Identify which cell holds the provided text, then report its (X, Y) central coordinate. 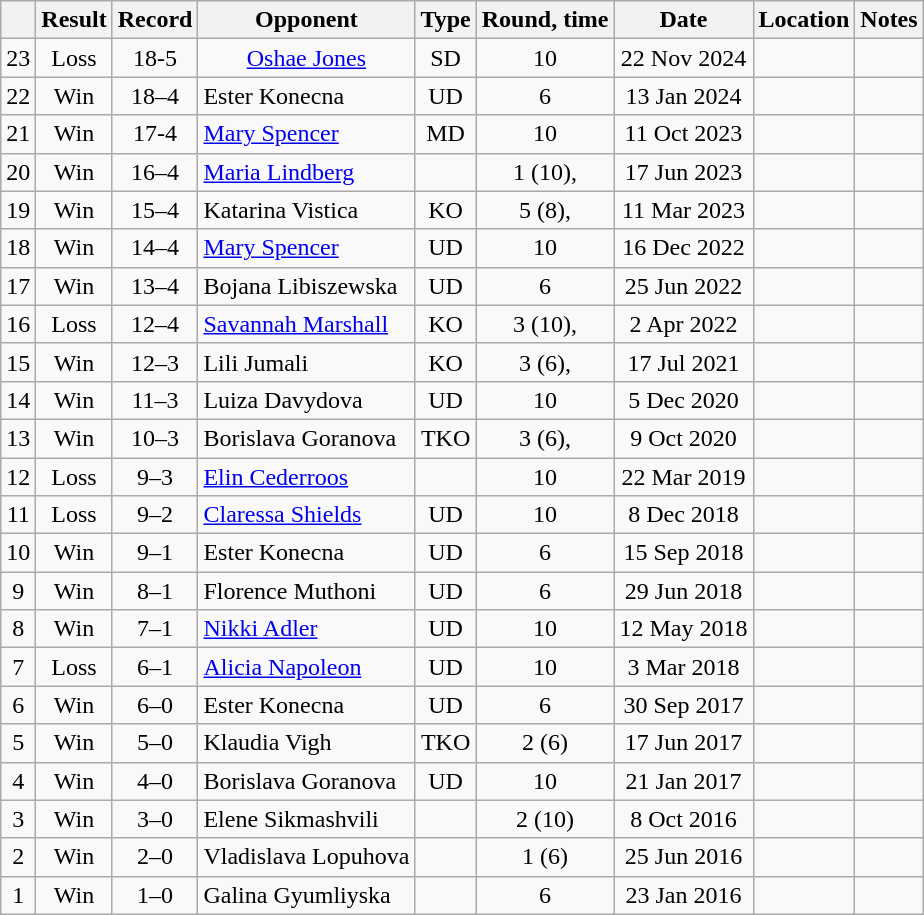
Galina Gyumliyska (306, 895)
18 (18, 248)
Round, time (545, 20)
1 (18, 895)
29 Jun 2018 (684, 591)
Type (446, 20)
7 (18, 667)
17 Jun 2023 (684, 172)
Maria Lindberg (306, 172)
Elene Sikmashvili (306, 819)
Claressa Shields (306, 515)
16–4 (155, 172)
5 (8), (545, 210)
6–0 (155, 705)
22 (18, 96)
12 (18, 477)
Alicia Napoleon (306, 667)
16 (18, 324)
23 (18, 58)
Elin Cederroos (306, 477)
10–3 (155, 438)
15–4 (155, 210)
17 Jun 2017 (684, 743)
Luiza Davydova (306, 400)
SD (446, 58)
Savannah Marshall (306, 324)
21 Jan 2017 (684, 781)
9–3 (155, 477)
14 (18, 400)
14–4 (155, 248)
8–1 (155, 591)
2 (6) (545, 743)
5–0 (155, 743)
22 Nov 2024 (684, 58)
17 (18, 286)
9–2 (155, 515)
Oshae Jones (306, 58)
21 (18, 134)
Notes (889, 20)
Florence Muthoni (306, 591)
Klaudia Vigh (306, 743)
3–0 (155, 819)
Nikki Adler (306, 629)
2 (10) (545, 819)
18-5 (155, 58)
13–4 (155, 286)
17 Jul 2021 (684, 362)
Katarina Vistica (306, 210)
13 (18, 438)
3 (10), (545, 324)
7–1 (155, 629)
15 Sep 2018 (684, 553)
22 Mar 2019 (684, 477)
30 Sep 2017 (684, 705)
Result (74, 20)
12 May 2018 (684, 629)
15 (18, 362)
Lili Jumali (306, 362)
19 (18, 210)
16 Dec 2022 (684, 248)
17-4 (155, 134)
Date (684, 20)
6–1 (155, 667)
Bojana Libiszewska (306, 286)
1 (10), (545, 172)
Record (155, 20)
11 Oct 2023 (684, 134)
8 Dec 2018 (684, 515)
12–3 (155, 362)
25 Jun 2022 (684, 286)
2 Apr 2022 (684, 324)
9 Oct 2020 (684, 438)
11 (18, 515)
3 Mar 2018 (684, 667)
2 (18, 857)
20 (18, 172)
2–0 (155, 857)
1 (6) (545, 857)
3 (18, 819)
23 Jan 2016 (684, 895)
Location (804, 20)
9–1 (155, 553)
8 Oct 2016 (684, 819)
12–4 (155, 324)
25 Jun 2016 (684, 857)
8 (18, 629)
4–0 (155, 781)
5 (18, 743)
Opponent (306, 20)
4 (18, 781)
5 Dec 2020 (684, 400)
13 Jan 2024 (684, 96)
1–0 (155, 895)
9 (18, 591)
11–3 (155, 400)
Vladislava Lopuhova (306, 857)
MD (446, 134)
11 Mar 2023 (684, 210)
18–4 (155, 96)
